Capture the cell that displays the provided text and extract its (x, y) central coordinate. 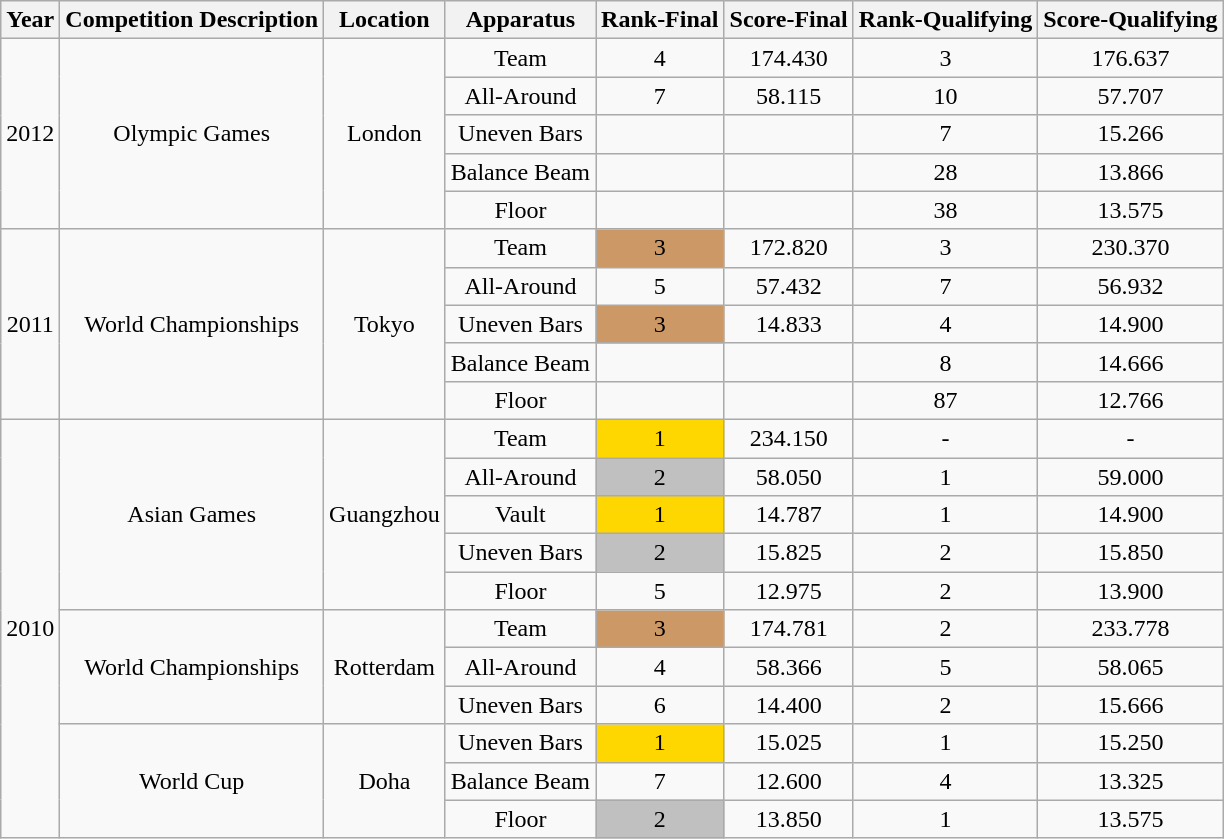
Olympic Games (192, 134)
15.250 (1130, 743)
8 (945, 362)
12.975 (788, 591)
Guangzhou (385, 514)
15.266 (1130, 134)
Rank-Qualifying (945, 20)
13.325 (1130, 781)
12.766 (1130, 400)
15.666 (1130, 705)
58.115 (788, 96)
57.707 (1130, 96)
Year (30, 20)
13.866 (1130, 172)
15.850 (1130, 553)
14.400 (788, 705)
13.900 (1130, 591)
15.025 (788, 743)
58.050 (788, 477)
Rank-Final (660, 20)
58.366 (788, 667)
87 (945, 400)
234.150 (788, 438)
Competition Description (192, 20)
58.065 (1130, 667)
Vault (520, 515)
174.430 (788, 58)
57.432 (788, 286)
13.850 (788, 819)
Score-Final (788, 20)
10 (945, 96)
15.825 (788, 553)
233.778 (1130, 629)
6 (660, 705)
56.932 (1130, 286)
Doha (385, 781)
Score-Qualifying (1130, 20)
2011 (30, 324)
38 (945, 210)
London (385, 134)
59.000 (1130, 477)
174.781 (788, 629)
Tokyo (385, 324)
230.370 (1130, 248)
14.666 (1130, 362)
Apparatus (520, 20)
14.787 (788, 515)
2012 (30, 134)
172.820 (788, 248)
Location (385, 20)
Asian Games (192, 514)
176.637 (1130, 58)
Rotterdam (385, 667)
12.600 (788, 781)
World Cup (192, 781)
28 (945, 172)
14.833 (788, 324)
2010 (30, 628)
